Pinpoint the cell where the given text exists, returning its (X, Y) midpoint coordinate. 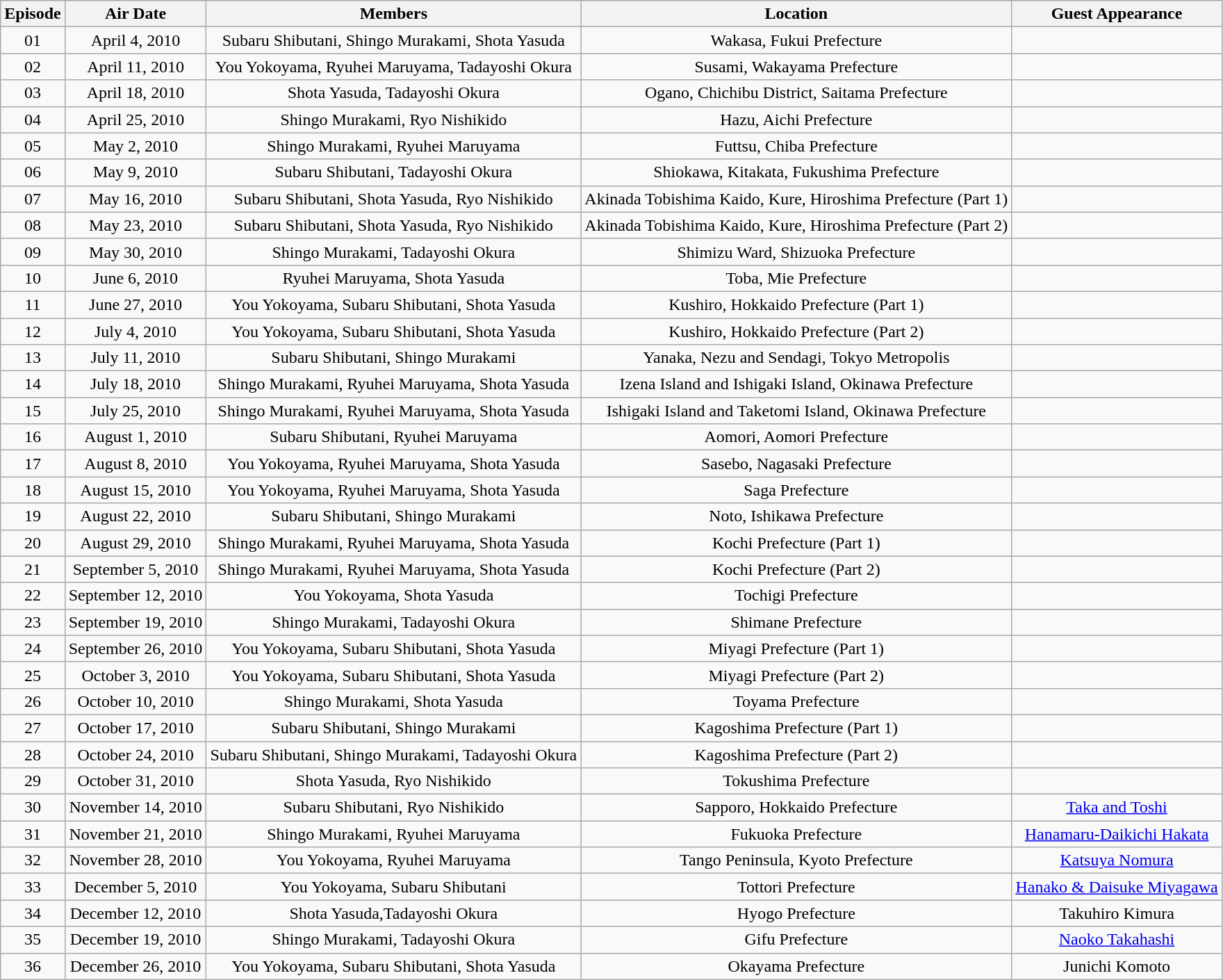
December 12, 2010 (136, 913)
Futtsu, Chiba Prefecture (796, 146)
Izena Island and Ishigaki Island, Okinawa Prefecture (796, 384)
December 26, 2010 (136, 966)
Tottori Prefecture (796, 887)
Aomori, Aomori Prefecture (796, 437)
11 (33, 304)
31 (33, 834)
You Yokoyama, Ryuhei Maruyama, Tadayoshi Okura (393, 67)
Subaru Shibutani, Ryuhei Maruyama (393, 437)
July 25, 2010 (136, 411)
Junichi Komoto (1117, 966)
01 (33, 40)
April 4, 2010 (136, 40)
Subaru Shibutani, Shingo Murakami, Tadayoshi Okura (393, 754)
30 (33, 808)
21 (33, 569)
Tokushima Prefecture (796, 781)
Wakasa, Fukui Prefecture (796, 40)
Episode (33, 14)
Kagoshima Prefecture (Part 2) (796, 754)
Ogano, Chichibu District, Saitama Prefecture (796, 93)
Subaru Shibutani, Tadayoshi Okura (393, 172)
Shiokawa, Kitakata, Fukushima Prefecture (796, 172)
02 (33, 67)
August 22, 2010 (136, 516)
10 (33, 278)
April 18, 2010 (136, 93)
35 (33, 940)
Location (796, 14)
Tango Peninsula, Kyoto Prefecture (796, 860)
Subaru Shibutani, Ryo Nishikido (393, 808)
36 (33, 966)
Saga Prefecture (796, 490)
You Yokoyama, Subaru Shibutani (393, 887)
Kagoshima Prefecture (Part 1) (796, 728)
Air Date (136, 14)
23 (33, 622)
Hyogo Prefecture (796, 913)
Naoko Takahashi (1117, 940)
14 (33, 384)
April 25, 2010 (136, 120)
05 (33, 146)
August 15, 2010 (136, 490)
08 (33, 225)
October 24, 2010 (136, 754)
Noto, Ishikawa Prefecture (796, 516)
July 4, 2010 (136, 332)
August 1, 2010 (136, 437)
20 (33, 543)
Tochigi Prefecture (796, 596)
Miyagi Prefecture (Part 2) (796, 675)
Hanamaru-Daikichi Hakata (1117, 834)
November 28, 2010 (136, 860)
04 (33, 120)
October 17, 2010 (136, 728)
Kochi Prefecture (Part 1) (796, 543)
You Yokoyama, Shota Yasuda (393, 596)
October 31, 2010 (136, 781)
September 26, 2010 (136, 648)
Akinada Tobishima Kaido, Kure, Hiroshima Prefecture (Part 2) (796, 225)
Shota Yasuda, Ryo Nishikido (393, 781)
April 11, 2010 (136, 67)
25 (33, 675)
Yanaka, Nezu and Sendagi, Tokyo Metropolis (796, 358)
Subaru Shibutani, Shingo Murakami, Shota Yasuda (393, 40)
28 (33, 754)
27 (33, 728)
33 (33, 887)
September 19, 2010 (136, 622)
May 30, 2010 (136, 252)
Ishigaki Island and Taketomi Island, Okinawa Prefecture (796, 411)
Hazu, Aichi Prefecture (796, 120)
22 (33, 596)
September 12, 2010 (136, 596)
07 (33, 199)
Kochi Prefecture (Part 2) (796, 569)
12 (33, 332)
June 6, 2010 (136, 278)
Hanako & Daisuke Miyagawa (1117, 887)
16 (33, 437)
32 (33, 860)
06 (33, 172)
Toba, Mie Prefecture (796, 278)
29 (33, 781)
09 (33, 252)
Katsuya Nomura (1117, 860)
19 (33, 516)
Members (393, 14)
Kushiro, Hokkaido Prefecture (Part 2) (796, 332)
24 (33, 648)
Taka and Toshi (1117, 808)
Sasebo, Nagasaki Prefecture (796, 464)
Shimane Prefecture (796, 622)
August 29, 2010 (136, 543)
May 23, 2010 (136, 225)
September 5, 2010 (136, 569)
November 14, 2010 (136, 808)
July 18, 2010 (136, 384)
December 19, 2010 (136, 940)
17 (33, 464)
34 (33, 913)
Toyama Prefecture (796, 701)
18 (33, 490)
May 2, 2010 (136, 146)
November 21, 2010 (136, 834)
Shota Yasuda, Tadayoshi Okura (393, 93)
Susami, Wakayama Prefecture (796, 67)
Akinada Tobishima Kaido, Kure, Hiroshima Prefecture (Part 1) (796, 199)
May 16, 2010 (136, 199)
July 11, 2010 (136, 358)
Miyagi Prefecture (Part 1) (796, 648)
Shingo Murakami, Ryo Nishikido (393, 120)
May 9, 2010 (136, 172)
Sapporo, Hokkaido Prefecture (796, 808)
Shota Yasuda,Tadayoshi Okura (393, 913)
October 10, 2010 (136, 701)
Takuhiro Kimura (1117, 913)
26 (33, 701)
Ryuhei Maruyama, Shota Yasuda (393, 278)
13 (33, 358)
Okayama Prefecture (796, 966)
Kushiro, Hokkaido Prefecture (Part 1) (796, 304)
Fukuoka Prefecture (796, 834)
Gifu Prefecture (796, 940)
15 (33, 411)
03 (33, 93)
August 8, 2010 (136, 464)
Shimizu Ward, Shizuoka Prefecture (796, 252)
December 5, 2010 (136, 887)
October 3, 2010 (136, 675)
Guest Appearance (1117, 14)
Shingo Murakami, Shota Yasuda (393, 701)
June 27, 2010 (136, 304)
You Yokoyama, Ryuhei Maruyama (393, 860)
